Scan for the cell matching the given text and deliver its [X, Y] coordinate at center. 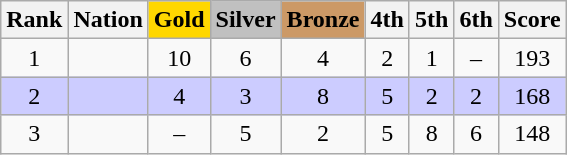
10 [179, 58]
5th [431, 20]
Rank [34, 20]
Score [532, 20]
168 [532, 96]
Silver [246, 20]
Bronze [323, 20]
193 [532, 58]
4th [387, 20]
Gold [179, 20]
6th [476, 20]
Nation [108, 20]
148 [532, 134]
